Provide the [X, Y] coordinate of the cell's center where the given text is located.  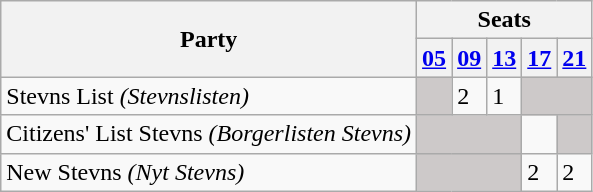
09 [470, 58]
13 [504, 58]
Stevns List (Stevnslisten) [209, 96]
Citizens' List Stevns (Borgerlisten Stevns) [209, 134]
Party [209, 39]
21 [574, 58]
1 [504, 96]
05 [434, 58]
17 [540, 58]
New Stevns (Nyt Stevns) [209, 172]
Seats [504, 20]
